From the cell containing the given text, extract its center point as (x, y) coordinate. 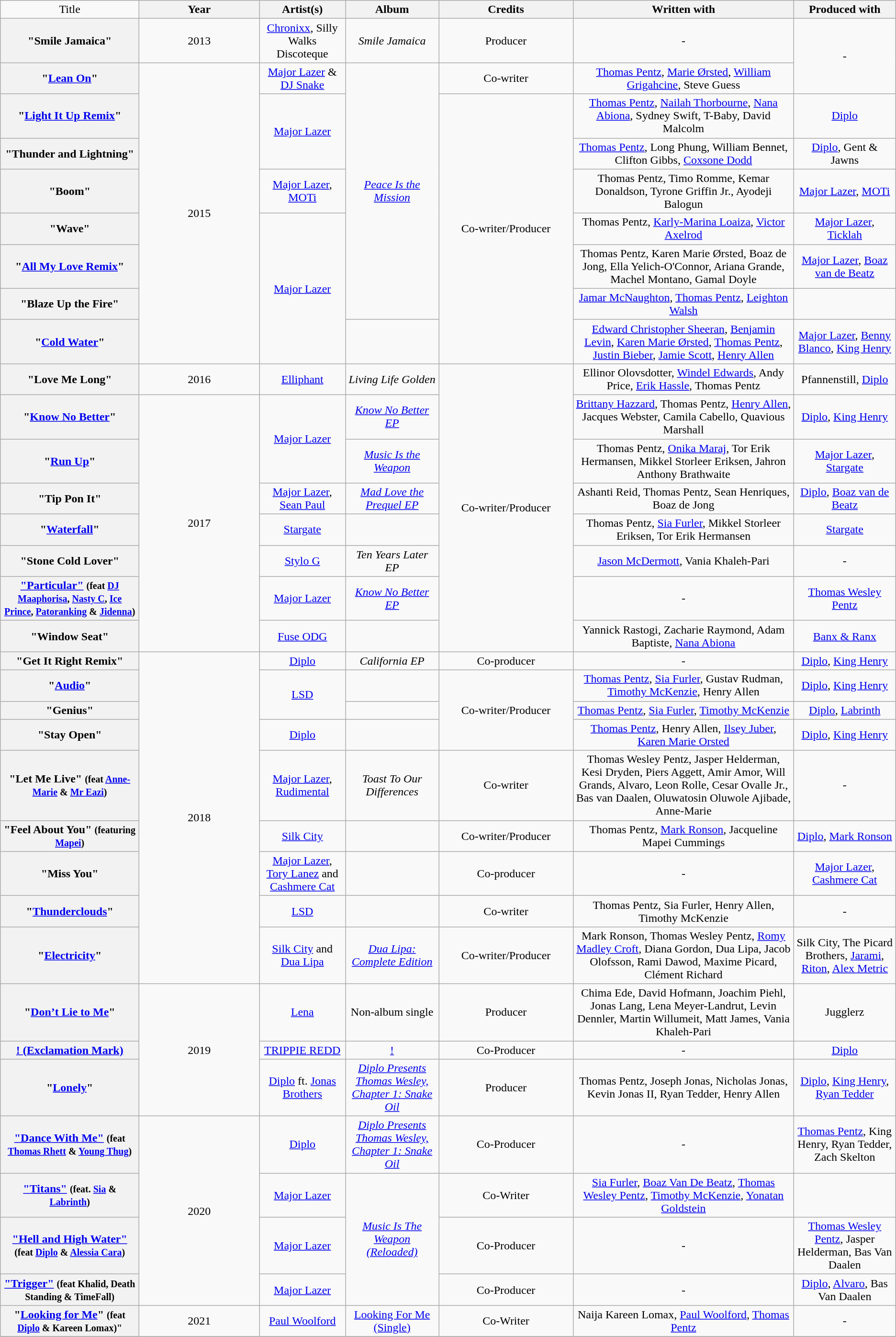
"Don’t Lie to Me" (70, 1012)
"Get It Right Remix" (70, 661)
Silk City, The Picard Brothers, Jarami, Riton, Alex Metric (844, 955)
Thomas Pentz, Sia Furler, Mikkel Storleer Eriksen, Tor Erik Hermansen (683, 530)
Silk City (302, 836)
Thomas Pentz, Karen Marie Ørsted, Boaz de Jong, Ella Yelich-O'Connor, Ariana Grande, Machel Montano, Gamal Doyle (683, 266)
Thomas Pentz, Nailah Thorbourne, Nana Abiona, Sydney Swift, T-Baby, David Malcolm (683, 116)
Thomas Pentz, Sia Furler, Gustav Rudman, Timothy McKenzie, Henry Allen (683, 686)
Jason McDermott, Vania Khaleh-Pari (683, 561)
Elliphant (302, 379)
"Miss You" (70, 873)
Thomas Pentz, Onika Maraj, Tor Erik Hermansen, Mikkel Storleer Eriksen, Jahron Anthony Brathwaite (683, 461)
"Blaze Up the Fire" (70, 304)
Stylo G (302, 561)
Edward Christopher Sheeran, Benjamin Levin, Karen Marie Ørsted, Thomas Pentz, Justin Bieber, Jamie Scott, Henry Allen (683, 341)
TRIPPIE REDD (302, 1050)
Diplo ft. Jonas Brothers (302, 1088)
Album (392, 10)
Major Lazer & DJ Snake (302, 79)
Thomas Wesley Pentz, Jasper Helderman, Bas Van Daalen (844, 1246)
2017 (199, 523)
Pfannenstill, Diplo (844, 379)
Thomas Pentz, Joseph Jonas, Nicholas Jonas, Kevin Jonas II, Ryan Tedder, Henry Allen (683, 1088)
Credits (505, 10)
Chronixx, Silly Walks Discoteque (302, 41)
Diplo, Labrinth (844, 710)
"Thunderclouds" (70, 911)
Jugglerz (844, 1012)
"Wave" (70, 229)
2016 (199, 379)
Silk City and Dua Lipa (302, 955)
Thomas Wesley Pentz (844, 599)
"Trigger" (feat Khalid, Death Standing & TimeFall) (70, 1290)
Ten Years Later EP (392, 561)
Written with (683, 10)
"Stone Cold Lover" (70, 561)
Lena (302, 1012)
Major Lazer, Stargate (844, 461)
2020 (199, 1211)
Major Lazer, Ticklah (844, 229)
Ashanti Reid, Thomas Pentz, Sean Henriques, Boaz de Jong (683, 499)
Living Life Golden (392, 379)
Major Lazer, Boaz van de Beatz (844, 266)
"Boom" (70, 191)
2015 (199, 213)
"Electricity" (70, 955)
"Let Me Live" (feat Anne-Marie & Mr Eazi) (70, 785)
"Smile Jamaica" (70, 41)
Music Is the Weapon (392, 461)
Thomas Pentz, Timo Romme, Kemar Donaldson, Tyrone Griffin Jr., Ayodeji Balogun (683, 191)
Peace Is the Mission (392, 191)
2013 (199, 41)
"Titans" (feat. Sia & Labrinth) (70, 1195)
Year (199, 10)
Diplo, Alvaro, Bas Van Daalen (844, 1290)
"Thunder and Lightning" (70, 153)
"Stay Open" (70, 735)
Thomas Pentz, Henry Allen, Ilsey Juber, Karen Marie Orsted (683, 735)
Brittany Hazzard, Thomas Pentz, Henry Allen, Jacques Webster, Camila Cabello, Quavious Marshall (683, 417)
Diplo, King Henry, Ryan Tedder (844, 1088)
Major Lazer, Sean Paul (302, 499)
Ellinor Olovsdotter, Windel Edwards, Andy Price, Erik Hassle, Thomas Pentz (683, 379)
"Waterfall" (70, 530)
Thomas Pentz, Mark Ronson, Jacqueline Mapei Cummings (683, 836)
Dua Lipa: Complete Edition (392, 955)
! (392, 1050)
"Looking for Me" (feat Diplo & Kareen Lomax)" (70, 1321)
California EP (392, 661)
Chima Ede, David Hofmann, Joachim Piehl, Jonas Lang, Lena Meyer-Landrut, Levin Dennler, Martin Willumeit, Matt James, Vania Khaleh-Pari (683, 1012)
Thomas Pentz, King Henry, Ryan Tedder, Zach Skelton (844, 1144)
Jamar McNaughton, Thomas Pentz, Leighton Walsh (683, 304)
"Particular" (feat DJ Maaphorisa, Nasty C, Ice Prince, Patoranking & Jidenna) (70, 599)
"Tip Pon It" (70, 499)
Thomas Pentz, Sia Furler, Henry Allen, Timothy McKenzie (683, 911)
Thomas Pentz, Karly-Marina Loaiza, Victor Axelrod (683, 229)
"Light It Up Remix" (70, 116)
Diplo, Mark Ronson (844, 836)
"Love Me Long" (70, 379)
"Window Seat" (70, 636)
2021 (199, 1321)
"Cold Water" (70, 341)
Fuse ODG (302, 636)
Non-album single (392, 1012)
Diplo, Gent & Jawns (844, 153)
"Hell and High Water" (feat Diplo & Alessia Cara) (70, 1246)
Diplo, Boaz van de Beatz (844, 499)
Music Is The Weapon (Reloaded) (392, 1239)
Major Lazer, Rudimental (302, 785)
Naija Kareen Lomax, Paul Woolford, Thomas Pentz (683, 1321)
Mad Love the Prequel EP (392, 499)
"Run Up" (70, 461)
Artist(s) (302, 10)
Yannick Rastogi, Zacharie Raymond, Adam Baptiste, Nana Abiona (683, 636)
Toast To Our Differences (392, 785)
Thomas Pentz, Sia Furler, Timothy McKenzie (683, 710)
Thomas Pentz, Long Phung, William Bennet, Clifton Gibbs, Coxsone Dodd (683, 153)
Major Lazer, Tory Lanez and Cashmere Cat (302, 873)
"Audio" (70, 686)
Banx & Ranx (844, 636)
Sia Furler, Boaz Van De Beatz, Thomas Wesley Pentz, Timothy McKenzie, Yonatan Goldstein (683, 1195)
! (Exclamation Mark) (70, 1050)
"Know No Better" (70, 417)
"Genius" (70, 710)
Produced with (844, 10)
Major Lazer, Benny Blanco, King Henry (844, 341)
2018 (199, 818)
"Lean On" (70, 79)
"Dance With Me" (feat Thomas Rhett & Young Thug) (70, 1144)
Smile Jamaica (392, 41)
Thomas Pentz, Marie Ørsted, William Grigahcine, Steve Guess (683, 79)
"All My Love Remix" (70, 266)
Paul Woolford (302, 1321)
Major Lazer, Cashmere Cat (844, 873)
Title (70, 10)
2019 (199, 1050)
Mark Ronson, Thomas Wesley Pentz, Romy Madley Croft, Diana Gordon, Dua Lipa, Jacob Olofsson, Rami Dawod, Maxime Picard, Clément Richard (683, 955)
"Feel About You" (featuring Mapei) (70, 836)
"Lonely" (70, 1088)
Looking For Me (Single) (392, 1321)
